Find where the given text appears and provide that cell's center as (X, Y) coordinate. 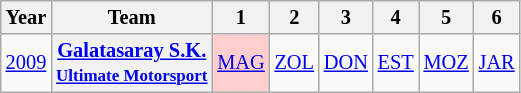
MAG (240, 63)
EST (396, 63)
3 (346, 17)
Galatasaray S.K.Ultimate Motorsport (132, 63)
Year (26, 17)
2 (294, 17)
1 (240, 17)
4 (396, 17)
MOZ (446, 63)
5 (446, 17)
6 (497, 17)
DON (346, 63)
2009 (26, 63)
ZOL (294, 63)
Team (132, 17)
JAR (497, 63)
